Identify which cell holds the provided text, then report its (x, y) central coordinate. 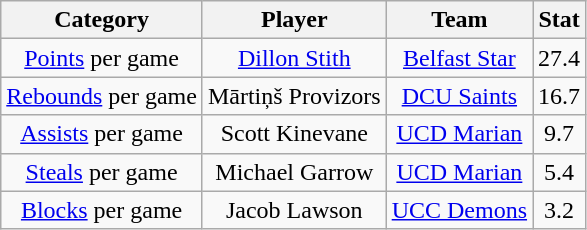
16.7 (560, 96)
Player (294, 20)
Scott Kinevane (294, 134)
DCU Saints (459, 96)
Jacob Lawson (294, 210)
Category (102, 20)
Rebounds per game (102, 96)
Points per game (102, 58)
Belfast Star (459, 58)
Michael Garrow (294, 172)
Team (459, 20)
Steals per game (102, 172)
3.2 (560, 210)
Mārtiņš Provizors (294, 96)
9.7 (560, 134)
Dillon Stith (294, 58)
UCC Demons (459, 210)
27.4 (560, 58)
5.4 (560, 172)
Blocks per game (102, 210)
Assists per game (102, 134)
Stat (560, 20)
